Scan for the cell matching the given text and deliver its (X, Y) coordinate at center. 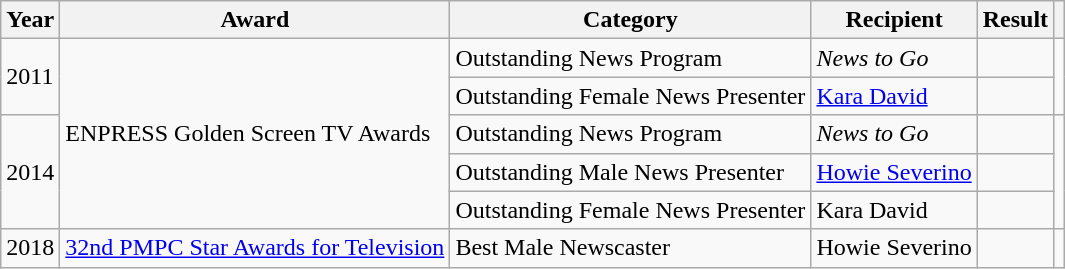
32nd PMPC Star Awards for Television (255, 248)
Result (1015, 20)
Year (30, 20)
Best Male Newscaster (630, 248)
2014 (30, 172)
2011 (30, 77)
ENPRESS Golden Screen TV Awards (255, 134)
Award (255, 20)
Recipient (894, 20)
2018 (30, 248)
Outstanding Male News Presenter (630, 172)
Category (630, 20)
